For the text-containing cell, return its midpoint in (X, Y) coordinate format. 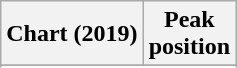
Peakposition (189, 34)
Chart (2019) (72, 34)
